Return (X, Y) of the center of cell containing provided text 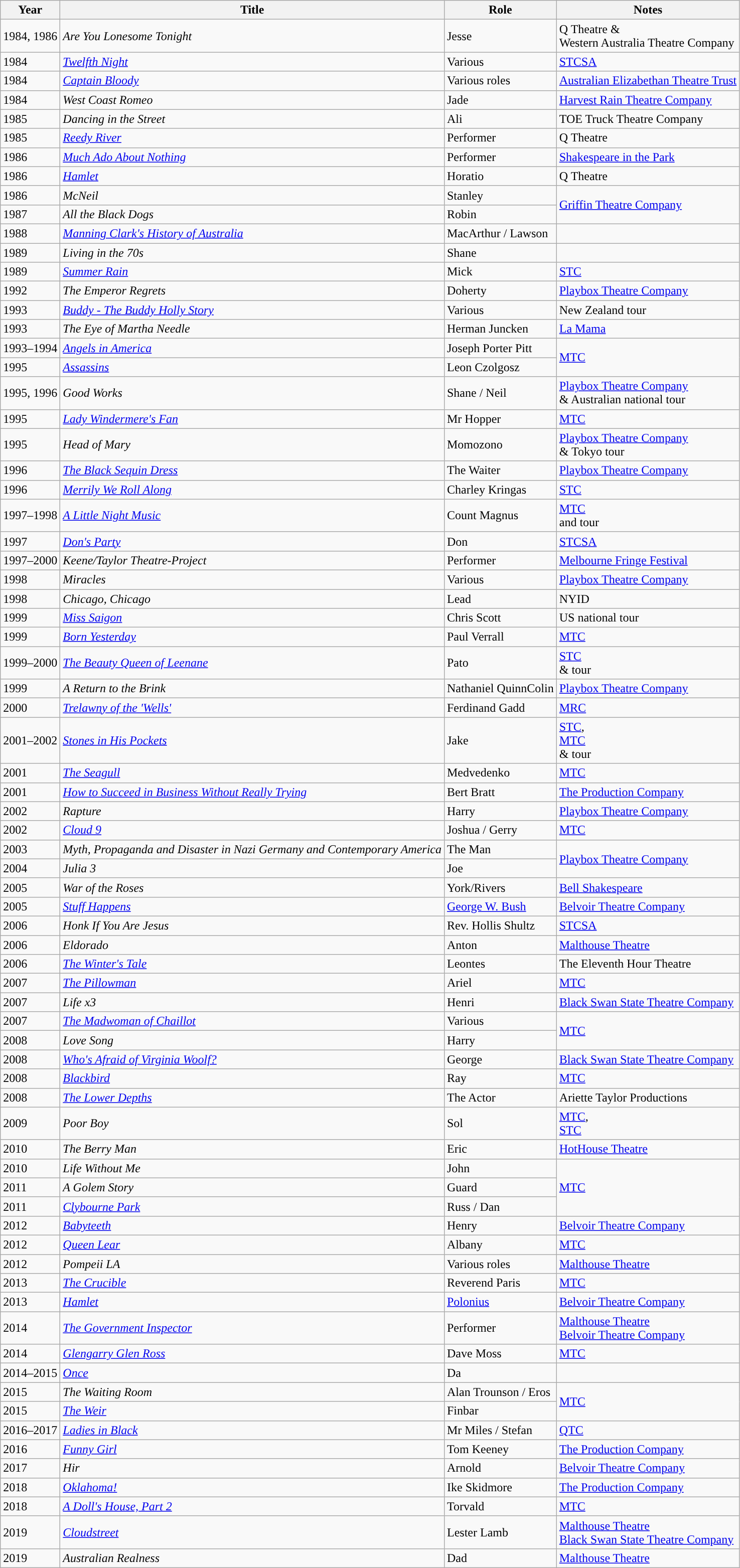
The Lower Depths (252, 1097)
Ladies in Black (252, 1430)
TOE Truck Theatre Company (648, 119)
Mr Hopper (500, 419)
1997 (30, 541)
Queen Lear (252, 1244)
Mr Miles / Stefan (500, 1430)
Henry (500, 1225)
A Doll's House, Part 2 (252, 1506)
York/Rivers (500, 887)
Honk If You Are Jesus (252, 925)
George (500, 1059)
MacArthur / Lawson (500, 233)
HotHouse Theatre (648, 1149)
STC,MTC& tour (648, 740)
2003 (30, 849)
Much Ado About Nothing (252, 157)
Eric (500, 1149)
Henri (500, 1002)
Da (500, 1373)
West Coast Romeo (252, 100)
Pompeii LA (252, 1264)
Torvald (500, 1506)
Malthouse TheatreBelvoir Theatre Company (648, 1328)
Myth, Propaganda and Disaster in Nazi Germany and Contemporary America (252, 849)
Eldorado (252, 945)
All the Black Dogs (252, 214)
Sol (500, 1124)
1988 (30, 233)
MTC,STC (648, 1124)
Chicago, Chicago (252, 598)
Leon Czolgosz (500, 367)
The Weir (252, 1411)
The Seagull (252, 773)
The Madwoman of Chaillot (252, 1021)
1984, 1986 (30, 36)
Playbox Theatre Company& Tokyo tour (648, 444)
Trelawny of the 'Wells' (252, 708)
Good Works (252, 393)
1993–1994 (30, 348)
The Crucible (252, 1283)
Miracles (252, 579)
Cloudstreet (252, 1532)
Cloud 9 (252, 830)
Russ / Dan (500, 1206)
Paul Verrall (500, 637)
Alan Trounson / Eros (500, 1392)
Harvest Rain Theatre Company (648, 100)
Nathaniel QuinnColin (500, 689)
Captain Bloody (252, 81)
John (500, 1168)
Life Without Me (252, 1168)
Anton (500, 945)
Head of Mary (252, 444)
The Man (500, 849)
Herman Juncken (500, 329)
1997–2000 (30, 560)
Glengarry Glen Ross (252, 1354)
La Mama (648, 329)
Rapture (252, 811)
Guard (500, 1187)
Shane / Neil (500, 393)
The Waiter (500, 471)
McNeil (252, 195)
Twelfth Night (252, 62)
Oklahoma! (252, 1487)
A Little Night Music (252, 516)
Ariel (500, 983)
Malthouse TheatreBlack Swan State Theatre Company (648, 1532)
Lady Windermere's Fan (252, 419)
The Eye of Martha Needle (252, 329)
The Waiting Room (252, 1392)
Albany (500, 1244)
2016 (30, 1449)
The Government Inspector (252, 1328)
Funny Girl (252, 1449)
Jesse (500, 36)
1999–2000 (30, 663)
Babyteeth (252, 1225)
Medvedenko (500, 773)
Notes (648, 10)
Born Yesterday (252, 637)
Reverend Paris (500, 1283)
The Actor (500, 1097)
Year (30, 10)
Count Magnus (500, 516)
Don (500, 541)
Leontes (500, 964)
Bert Bratt (500, 792)
2000 (30, 708)
Summer Rain (252, 272)
1992 (30, 291)
Rev. Hollis Shultz (500, 925)
STC& tour (648, 663)
Love Song (252, 1040)
Poor Boy (252, 1124)
Momozono (500, 444)
Blackbird (252, 1078)
A Return to the Brink (252, 689)
The Eleventh Hour Theatre (648, 964)
Are You Lonesome Tonight (252, 36)
2014–2015 (30, 1373)
Living in the 70s (252, 252)
NYID (648, 598)
Lester Lamb (500, 1532)
Once (252, 1373)
Who's Afraid of Virginia Woolf? (252, 1059)
Jade (500, 100)
Keene/Taylor Theatre-Project (252, 560)
Ferdinand Gadd (500, 708)
Life x3 (252, 1002)
2017 (30, 1468)
The Emperor Regrets (252, 291)
Don's Party (252, 541)
How to Succeed in Business Without Really Trying (252, 792)
The Black Sequin Dress (252, 471)
Ali (500, 119)
Tom Keeney (500, 1449)
The Pillowman (252, 983)
Polonius (500, 1302)
Jake (500, 740)
Chris Scott (500, 618)
Ray (500, 1078)
Arnold (500, 1468)
Angels in America (252, 348)
The Winter's Tale (252, 964)
Dancing in the Street (252, 119)
Joseph Porter Pitt (500, 348)
Julia 3 (252, 868)
Miss Saigon (252, 618)
QTC (648, 1430)
Playbox Theatre Company& Australian national tour (648, 393)
Finbar (500, 1411)
Doherty (500, 291)
Hir (252, 1468)
Joshua / Gerry (500, 830)
Ariette Taylor Productions (648, 1097)
George W. Bush (500, 906)
Charley Kringas (500, 490)
2001–2002 (30, 740)
Ike Skidmore (500, 1487)
US national tour (648, 618)
Reedy River (252, 138)
Manning Clark's History of Australia (252, 233)
Griffin Theatre Company (648, 205)
Stanley (500, 195)
Joe (500, 868)
Stones in His Pockets (252, 740)
1997–1998 (30, 516)
2009 (30, 1124)
Robin (500, 214)
New Zealand tour (648, 310)
Clybourne Park (252, 1206)
Stuff Happens (252, 906)
Merrily We Roll Along (252, 490)
The Beauty Queen of Leenane (252, 663)
Pato (500, 663)
Dave Moss (500, 1354)
A Golem Story (252, 1187)
War of the Roses (252, 887)
Lead (500, 598)
Bell Shakespeare (648, 887)
Horatio (500, 176)
Australian Realness (252, 1558)
Australian Elizabethan Theatre Trust (648, 81)
MRC (648, 708)
MTCand tour (648, 516)
Role (500, 10)
Assassins (252, 367)
1987 (30, 214)
2004 (30, 868)
Dad (500, 1558)
Shakespeare in the Park (648, 157)
Melbourne Fringe Festival (648, 560)
Q Theatre & Western Australia Theatre Company (648, 36)
Mick (500, 272)
Shane (500, 252)
Buddy - The Buddy Holly Story (252, 310)
1995, 1996 (30, 393)
Title (252, 10)
The Berry Man (252, 1149)
2016–2017 (30, 1430)
